Return [X, Y] of the center of cell containing provided text 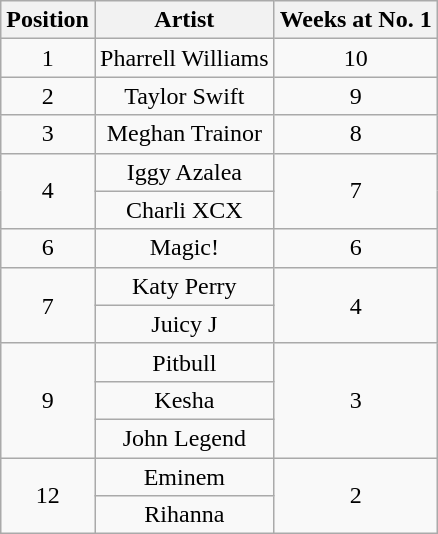
1 [48, 58]
Kesha [184, 400]
Pitbull [184, 362]
Juicy J [184, 324]
Magic! [184, 248]
Charli XCX [184, 210]
10 [356, 58]
8 [356, 134]
Rihanna [184, 515]
Weeks at No. 1 [356, 20]
Iggy Azalea [184, 172]
John Legend [184, 438]
Taylor Swift [184, 96]
Artist [184, 20]
Pharrell Williams [184, 58]
12 [48, 496]
Eminem [184, 477]
Position [48, 20]
Katy Perry [184, 286]
Meghan Trainor [184, 134]
